Locate the cell with the specified text and output its (x, y) center coordinate. 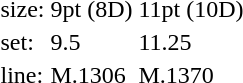
9.5 (92, 42)
